For the text-containing cell, return its midpoint in [X, Y] coordinate format. 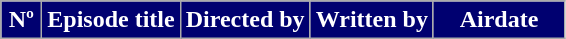
Nº [22, 20]
Directed by [245, 20]
Episode title [111, 20]
Written by [372, 20]
Airdate [498, 20]
